Detect which cell encompasses the target text, then output its (X, Y) center coordinate. 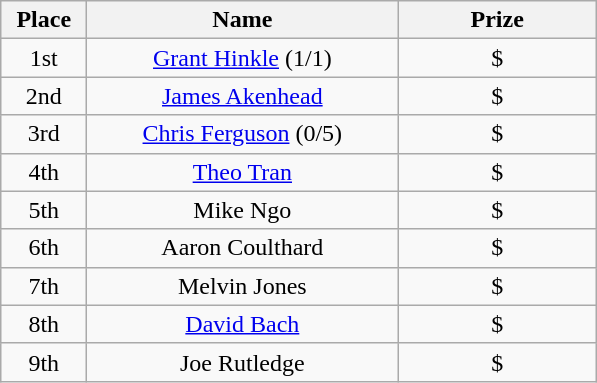
1st (44, 58)
Aaron Coulthard (242, 248)
4th (44, 172)
Mike Ngo (242, 210)
6th (44, 248)
8th (44, 324)
Joe Rutledge (242, 362)
9th (44, 362)
Theo Tran (242, 172)
Place (44, 20)
3rd (44, 134)
Prize (498, 20)
Melvin Jones (242, 286)
James Akenhead (242, 96)
Name (242, 20)
2nd (44, 96)
5th (44, 210)
Chris Ferguson (0/5) (242, 134)
Grant Hinkle (1/1) (242, 58)
David Bach (242, 324)
7th (44, 286)
